Search for the cell housing the specified text and yield its (X, Y) center coordinate. 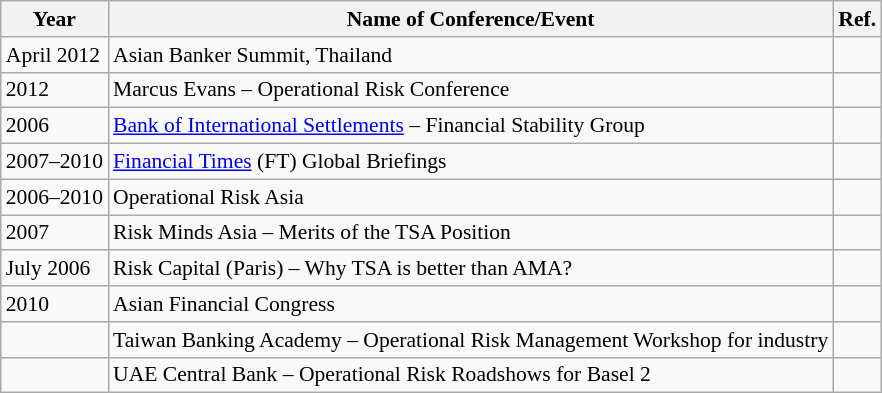
2012 (54, 90)
2010 (54, 304)
July 2006 (54, 269)
Name of Conference/Event (470, 19)
2006–2010 (54, 197)
Bank of International Settlements – Financial Stability Group (470, 126)
Marcus Evans – Operational Risk Conference (470, 90)
Financial Times (FT) Global Briefings (470, 162)
Asian Financial Congress (470, 304)
2007–2010 (54, 162)
Asian Banker Summit, Thailand (470, 55)
Operational Risk Asia (470, 197)
April 2012 (54, 55)
UAE Central Bank – Operational Risk Roadshows for Basel 2 (470, 375)
2007 (54, 233)
Risk Minds Asia – Merits of the TSA Position (470, 233)
Taiwan Banking Academy – Operational Risk Management Workshop for industry (470, 340)
Ref. (857, 19)
Risk Capital (Paris) – Why TSA is better than AMA? (470, 269)
Year (54, 19)
2006 (54, 126)
